Identify which cell holds the provided text, then report its (x, y) central coordinate. 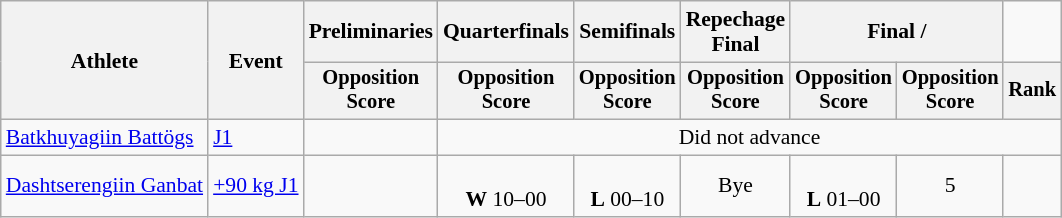
W 10–00 (506, 186)
Dashtserengiin Ganbat (104, 186)
Rank (1032, 91)
+90 kg J1 (256, 186)
Bye (736, 186)
Quarterfinals (506, 32)
Semifinals (628, 32)
J1 (256, 138)
5 (950, 186)
L 00–10 (628, 186)
Event (256, 60)
Did not advance (750, 138)
Preliminaries (371, 32)
L 01–00 (844, 186)
Athlete (104, 60)
RepechageFinal (736, 32)
Batkhuyagiin Battögs (104, 138)
Final / (896, 32)
